Output the [x, y] coordinate of the center of the cell containing the given text.  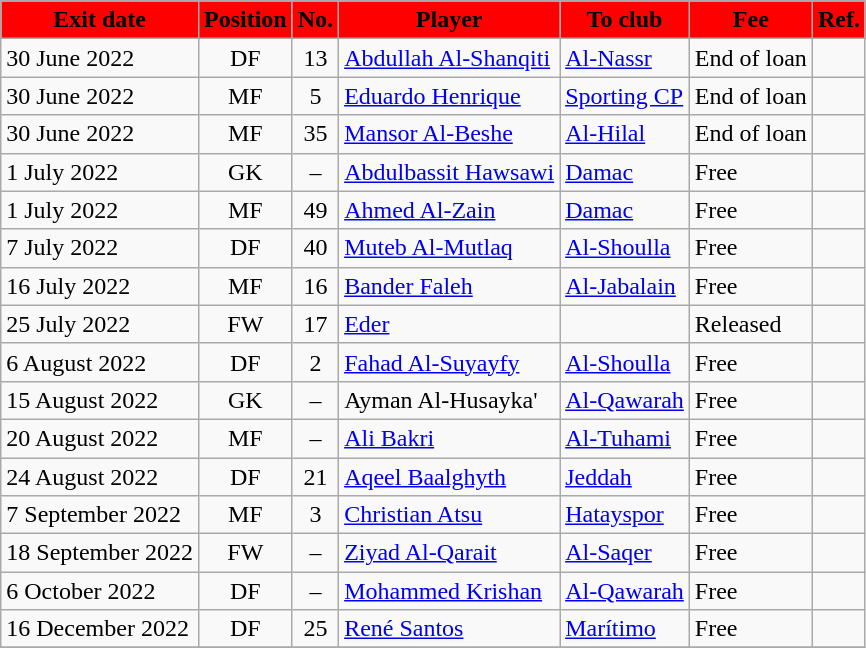
Position [245, 20]
Abdulbassit Hawsawi [450, 172]
17 [315, 324]
25 July 2022 [100, 324]
Ref. [838, 20]
21 [315, 477]
Fahad Al-Suyayfy [450, 362]
16 [315, 286]
Muteb Al-Mutlaq [450, 248]
Jeddah [625, 477]
20 August 2022 [100, 438]
49 [315, 210]
25 [315, 629]
24 August 2022 [100, 477]
Al-Saqer [625, 553]
Exit date [100, 20]
Al-Jabalain [625, 286]
Eduardo Henrique [450, 96]
Al-Tuhami [625, 438]
7 July 2022 [100, 248]
35 [315, 134]
Eder [450, 324]
Aqeel Baalghyth [450, 477]
Christian Atsu [450, 515]
3 [315, 515]
Ayman Al-Husayka' [450, 400]
Player [450, 20]
Ali Bakri [450, 438]
40 [315, 248]
No. [315, 20]
Released [750, 324]
Bander Faleh [450, 286]
16 December 2022 [100, 629]
René Santos [450, 629]
Ahmed Al-Zain [450, 210]
Mohammed Krishan [450, 591]
Sporting CP [625, 96]
6 August 2022 [100, 362]
Abdullah Al-Shanqiti [450, 58]
Al-Hilal [625, 134]
18 September 2022 [100, 553]
6 October 2022 [100, 591]
To club [625, 20]
5 [315, 96]
Al-Nassr [625, 58]
2 [315, 362]
Hatayspor [625, 515]
Mansor Al-Beshe [450, 134]
Fee [750, 20]
15 August 2022 [100, 400]
7 September 2022 [100, 515]
13 [315, 58]
16 July 2022 [100, 286]
Ziyad Al-Qarait [450, 553]
Marítimo [625, 629]
